Determine the (X, Y) coordinate at the center of the cell enclosing the given text.  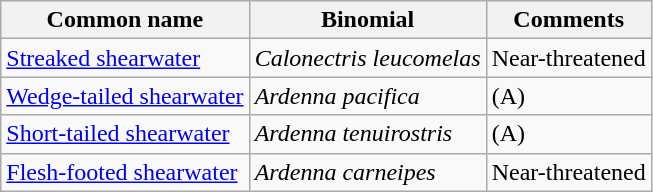
Flesh-footed shearwater (125, 172)
Streaked shearwater (125, 58)
Ardenna tenuirostris (368, 134)
Ardenna pacifica (368, 96)
Ardenna carneipes (368, 172)
Short-tailed shearwater (125, 134)
Common name (125, 20)
Binomial (368, 20)
Comments (568, 20)
Calonectris leucomelas (368, 58)
Wedge-tailed shearwater (125, 96)
